From the cell containing the given text, extract its center point as [x, y] coordinate. 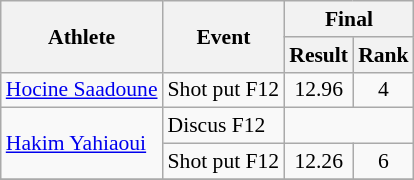
Hakim Yahiaoui [82, 144]
4 [384, 90]
Discus F12 [224, 126]
Athlete [82, 36]
Final [348, 19]
6 [384, 162]
12.96 [318, 90]
Event [224, 36]
Result [318, 55]
Hocine Saadoune [82, 90]
12.26 [318, 162]
Rank [384, 55]
